Identify which cell holds the provided text, then report its (x, y) central coordinate. 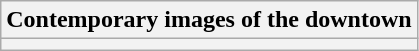
Contemporary images of the downtown (209, 20)
